Locate the cell with the specified text and output its (X, Y) center coordinate. 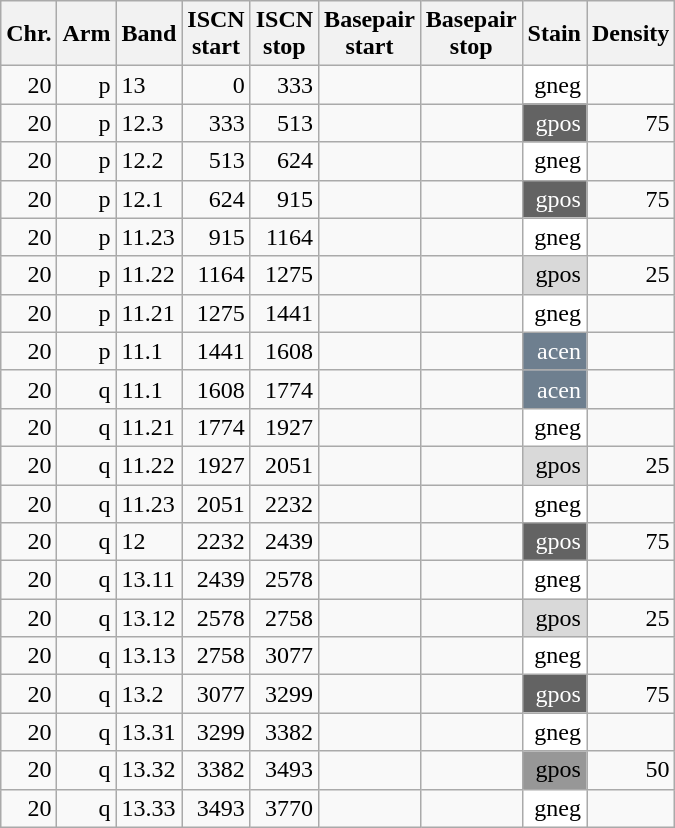
Density (630, 34)
Stain (554, 34)
50 (630, 770)
13.2 (149, 694)
3770 (284, 808)
Basepairstart (370, 34)
12 (149, 542)
Basepairstop (471, 34)
Arm (86, 34)
13.31 (149, 732)
13.32 (149, 770)
13.13 (149, 656)
13.12 (149, 618)
Band (149, 34)
Chr. (29, 34)
13 (149, 85)
12.2 (149, 161)
13.33 (149, 808)
ISCNstop (284, 34)
13.11 (149, 580)
0 (216, 85)
ISCNstart (216, 34)
12.1 (149, 199)
12.3 (149, 123)
